Provide the [x, y] coordinate of the cell's center where the given text is located.  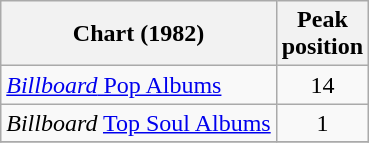
14 [322, 85]
Billboard Top Soul Albums [138, 123]
Chart (1982) [138, 34]
Peakposition [322, 34]
Billboard Pop Albums [138, 85]
1 [322, 123]
